Search for the cell housing the specified text and yield its [x, y] center coordinate. 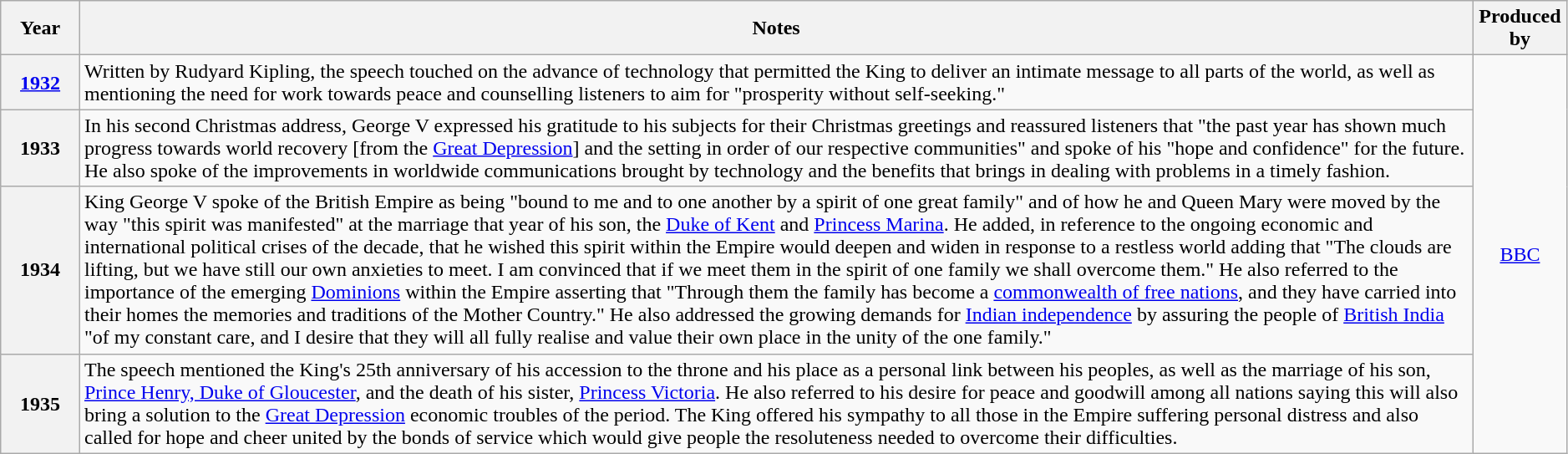
1933 [40, 148]
BBC [1520, 254]
1934 [40, 270]
1932 [40, 82]
Year [40, 28]
Producedby [1520, 28]
Notes [775, 28]
1935 [40, 403]
